Search for the cell housing the specified text and yield its [x, y] center coordinate. 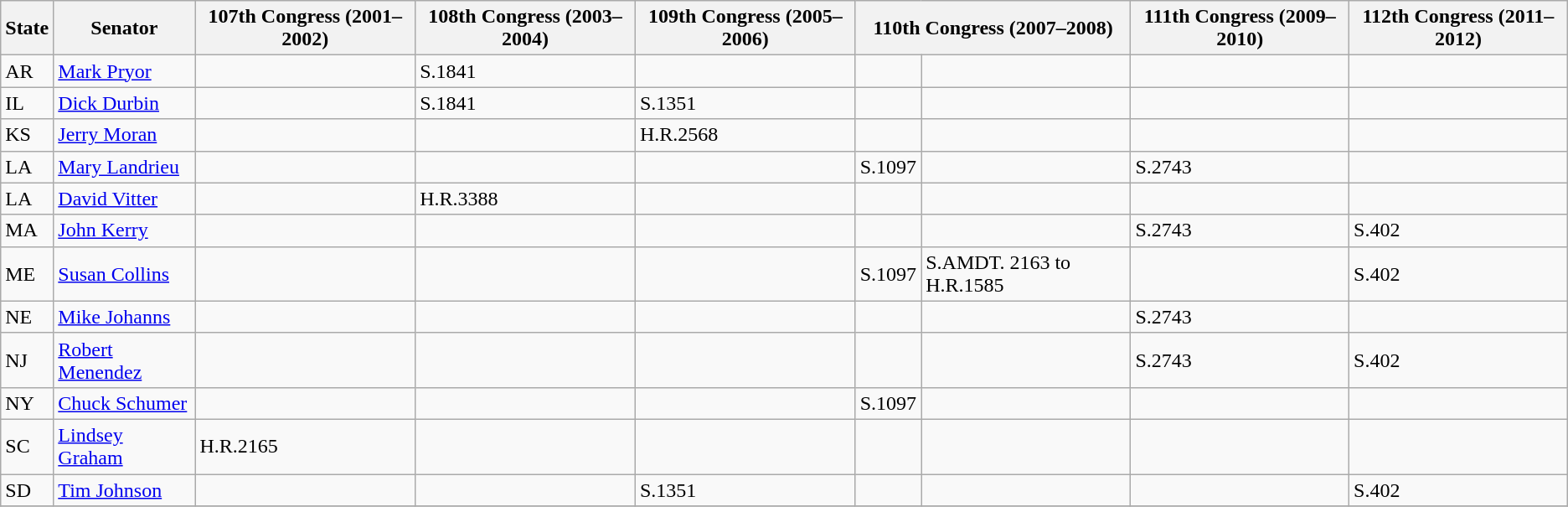
S.AMDT. 2163 to H.R.1585 [1026, 273]
State [27, 28]
H.R.2165 [305, 446]
Chuck Schumer [124, 403]
MA [27, 230]
H.R.3388 [526, 199]
111th Congress (2009–2010) [1240, 28]
Dick Durbin [124, 103]
SC [27, 446]
Tim Johnson [124, 490]
IL [27, 103]
110th Congress (2007–2008) [993, 28]
109th Congress (2005–2006) [745, 28]
H.R.2568 [745, 135]
SD [27, 490]
KS [27, 135]
David Vitter [124, 199]
Senator [124, 28]
NY [27, 403]
Mary Landrieu [124, 167]
AR [27, 71]
NE [27, 317]
112th Congress (2011–2012) [1459, 28]
Mike Johanns [124, 317]
John Kerry [124, 230]
108th Congress (2003–2004) [526, 28]
NJ [27, 360]
ME [27, 273]
107th Congress (2001–2002) [305, 28]
Jerry Moran [124, 135]
Lindsey Graham [124, 446]
Mark Pryor [124, 71]
Susan Collins [124, 273]
Robert Menendez [124, 360]
